Determine the [X, Y] coordinate at the center of the cell enclosing the given text.  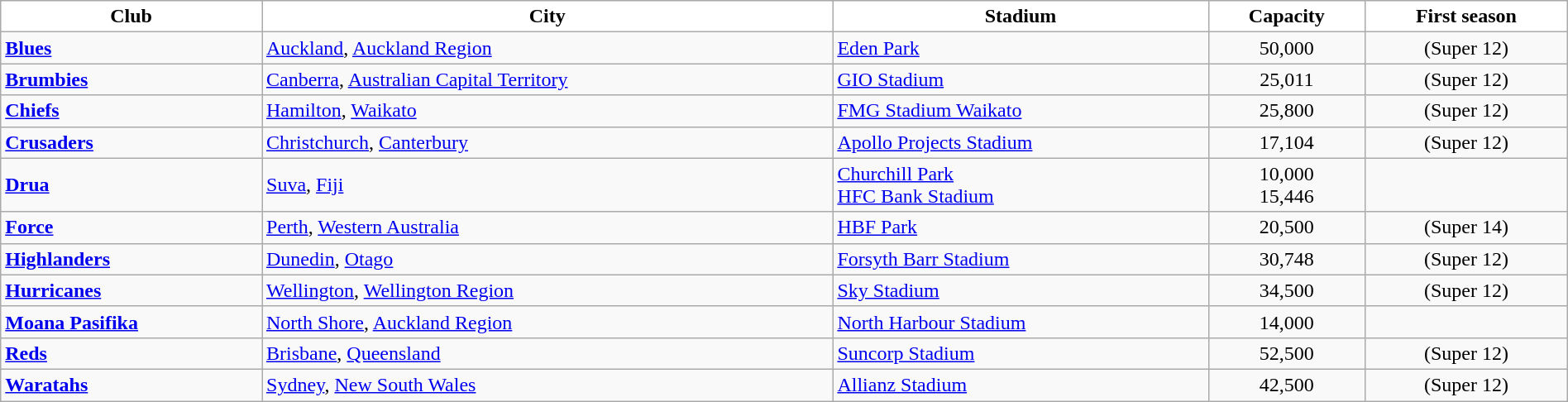
Eden Park [1021, 48]
Suva, Fiji [547, 185]
Perth, Western Australia [547, 227]
42,500 [1287, 385]
30,748 [1287, 259]
34,500 [1287, 290]
(Super 14) [1467, 227]
City [547, 17]
Moana Pasifika [131, 322]
GIO Stadium [1021, 79]
Waratahs [131, 385]
25,011 [1287, 79]
10,000 15,446 [1287, 185]
Christchurch, Canterbury [547, 142]
Apollo Projects Stadium [1021, 142]
Drua [131, 185]
Force [131, 227]
Brisbane, Queensland [547, 353]
Blues [131, 48]
17,104 [1287, 142]
Wellington, Wellington Region [547, 290]
Forsyth Barr Stadium [1021, 259]
Suncorp Stadium [1021, 353]
Canberra, Australian Capital Territory [547, 79]
Allianz Stadium [1021, 385]
Dunedin, Otago [547, 259]
Chiefs [131, 111]
Capacity [1287, 17]
North Harbour Stadium [1021, 322]
Crusaders [131, 142]
Highlanders [131, 259]
50,000 [1287, 48]
Hamilton, Waikato [547, 111]
First season [1467, 17]
Stadium [1021, 17]
Club [131, 17]
Brumbies [131, 79]
Auckland, Auckland Region [547, 48]
Sydney, New South Wales [547, 385]
Reds [131, 353]
25,800 [1287, 111]
20,500 [1287, 227]
52,500 [1287, 353]
Hurricanes [131, 290]
Churchill Park HFC Bank Stadium [1021, 185]
14,000 [1287, 322]
Sky Stadium [1021, 290]
HBF Park [1021, 227]
North Shore, Auckland Region [547, 322]
FMG Stadium Waikato [1021, 111]
